Locate the cell with the specified text and output its [x, y] center coordinate. 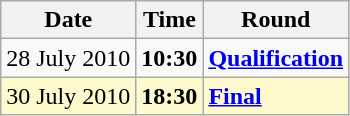
Final [276, 96]
18:30 [170, 96]
Date [68, 20]
10:30 [170, 58]
30 July 2010 [68, 96]
28 July 2010 [68, 58]
Time [170, 20]
Qualification [276, 58]
Round [276, 20]
